For the text-containing cell, return its midpoint in (X, Y) coordinate format. 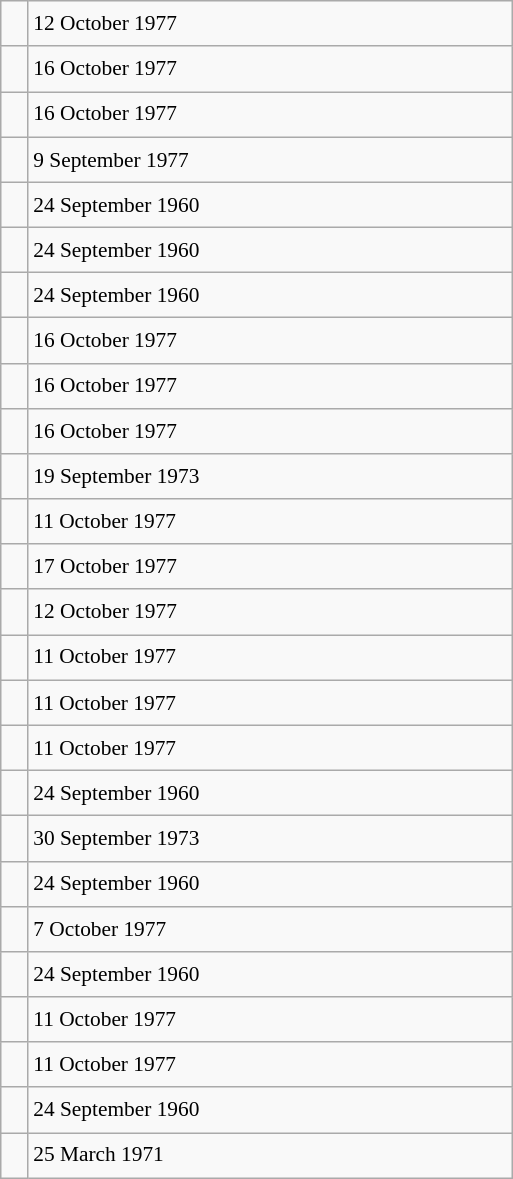
17 October 1977 (270, 566)
9 September 1977 (270, 160)
25 March 1971 (270, 1156)
7 October 1977 (270, 928)
30 September 1973 (270, 838)
19 September 1973 (270, 476)
